Pinpoint the cell where the given text exists, returning its (x, y) midpoint coordinate. 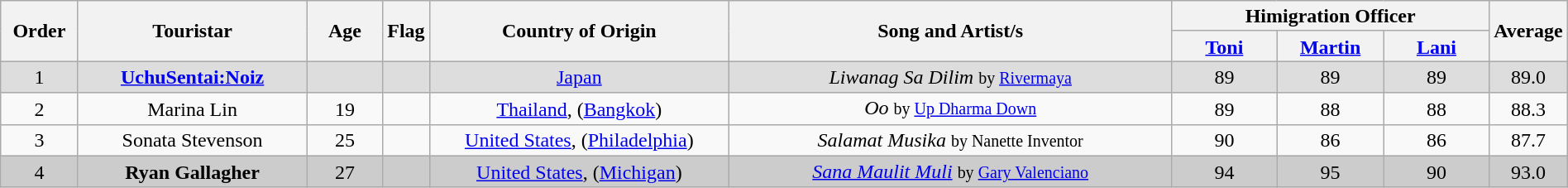
Average (1528, 31)
Lani (1436, 46)
Japan (579, 77)
Himigration Officer (1331, 17)
UchuSentai:Noiz (192, 77)
87.7 (1528, 140)
Oo by Up Dharma Down (951, 108)
Toni (1224, 46)
Touristar (192, 31)
1 (40, 77)
3 (40, 140)
Thailand, (Bangkok) (579, 108)
Martin (1330, 46)
Sonata Stevenson (192, 140)
Sana Maulit Muli by Gary Valenciano (951, 171)
27 (345, 171)
Country of Origin (579, 31)
United States, (Philadelphia) (579, 140)
2 (40, 108)
93.0 (1528, 171)
Marina Lin (192, 108)
4 (40, 171)
Song and Artist/s (951, 31)
Age (345, 31)
25 (345, 140)
89.0 (1528, 77)
Liwanag Sa Dilim by Rivermaya (951, 77)
Salamat Musika by Nanette Inventor (951, 140)
95 (1330, 171)
94 (1224, 171)
Flag (406, 31)
Ryan Gallagher (192, 171)
United States, (Michigan) (579, 171)
Order (40, 31)
88.3 (1528, 108)
19 (345, 108)
